Determine the [x, y] coordinate at the center of the cell enclosing the given text.  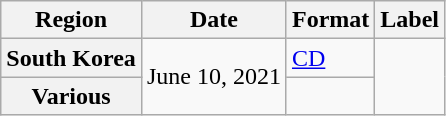
Region [72, 20]
South Korea [72, 58]
Date [214, 20]
June 10, 2021 [214, 77]
CD [330, 58]
Format [330, 20]
Various [72, 96]
Label [410, 20]
